Scan for the cell matching the given text and deliver its (x, y) coordinate at center. 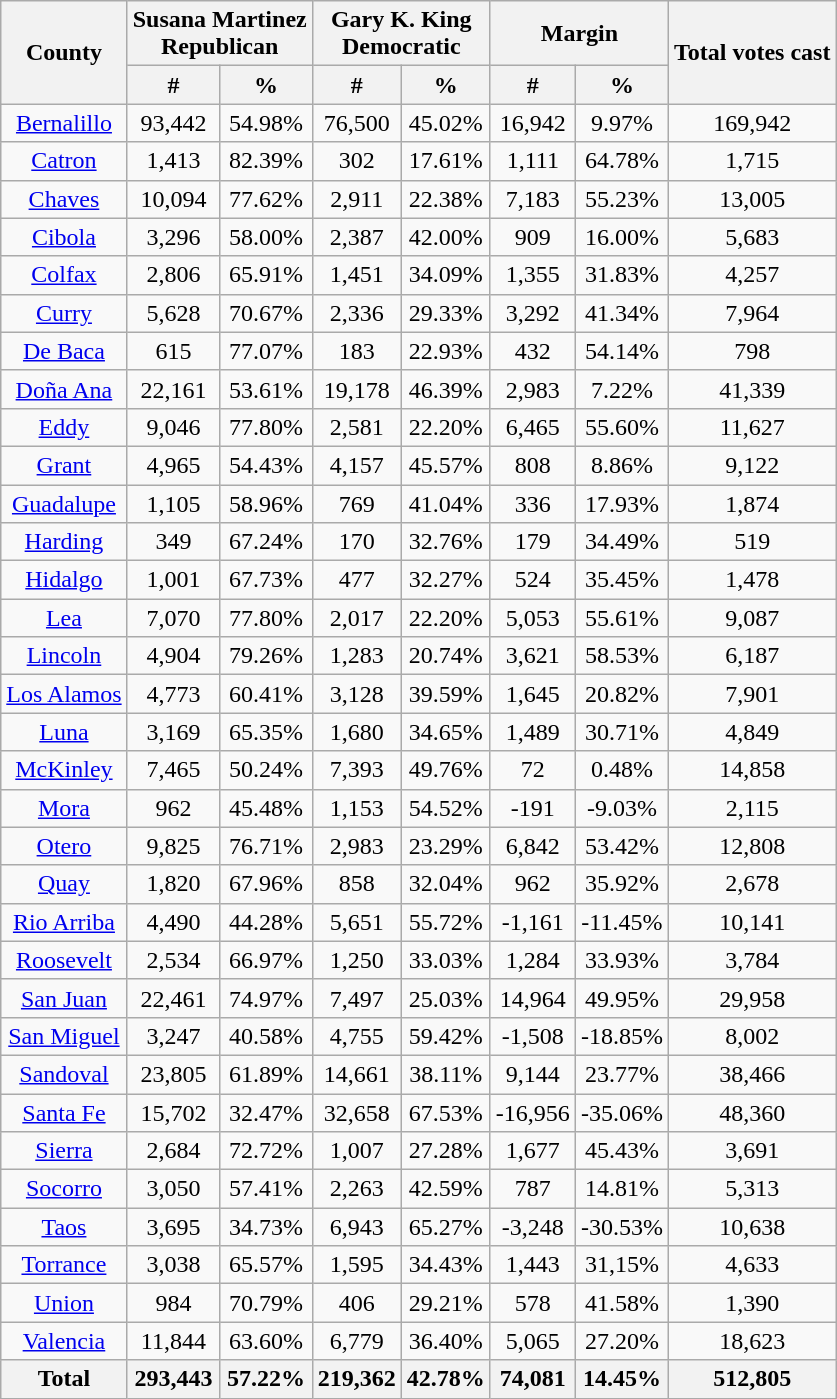
34.43% (446, 1265)
4,755 (356, 1036)
20.74% (446, 656)
4,490 (174, 922)
76.71% (266, 846)
77.62% (266, 199)
72.72% (266, 1151)
-191 (532, 808)
Sierra (64, 1151)
1,820 (174, 884)
1,105 (174, 503)
293,443 (174, 1379)
14.81% (622, 1189)
5,313 (752, 1189)
808 (532, 465)
1,250 (356, 960)
70.67% (266, 313)
23.77% (622, 1074)
6,842 (532, 846)
53.61% (266, 389)
Union (64, 1303)
3,038 (174, 1265)
58.96% (266, 503)
1,489 (532, 732)
524 (532, 580)
615 (174, 351)
Rio Arriba (64, 922)
54.14% (622, 351)
66.97% (266, 960)
4,157 (356, 465)
11,627 (752, 427)
42.00% (446, 237)
23.29% (446, 846)
1,478 (752, 580)
Taos (64, 1227)
45.43% (622, 1151)
2,911 (356, 199)
909 (532, 237)
9.97% (622, 123)
Doña Ana (64, 389)
302 (356, 161)
1,645 (532, 694)
5,065 (532, 1341)
6,779 (356, 1341)
3,296 (174, 237)
Margin (579, 34)
49.76% (446, 770)
65.57% (266, 1265)
Grant (64, 465)
20.82% (622, 694)
4,633 (752, 1265)
55.23% (622, 199)
32.04% (446, 884)
-11.45% (622, 922)
5,683 (752, 237)
17.61% (446, 161)
45.02% (446, 123)
1,874 (752, 503)
219,362 (356, 1379)
1,677 (532, 1151)
57.41% (266, 1189)
519 (752, 542)
-3,248 (532, 1227)
10,638 (752, 1227)
-1,508 (532, 1036)
Susana MartinezRepublican (220, 34)
63.60% (266, 1341)
Socorro (64, 1189)
53.42% (622, 846)
22.38% (446, 199)
23,805 (174, 1074)
1,413 (174, 161)
44.28% (266, 922)
30.71% (622, 732)
Sandoval (64, 1074)
58.53% (622, 656)
59.42% (446, 1036)
1,153 (356, 808)
22,461 (174, 998)
64.78% (622, 161)
57.22% (266, 1379)
41,339 (752, 389)
54.98% (266, 123)
1,715 (752, 161)
6,943 (356, 1227)
9,046 (174, 427)
Mora (64, 808)
39.59% (446, 694)
578 (532, 1303)
1,680 (356, 732)
67.96% (266, 884)
Total (64, 1379)
41.04% (446, 503)
2,017 (356, 618)
2,678 (752, 884)
14,964 (532, 998)
2,806 (174, 275)
1,001 (174, 580)
336 (532, 503)
1,284 (532, 960)
67.24% (266, 542)
82.39% (266, 161)
12,808 (752, 846)
432 (532, 351)
9,144 (532, 1074)
4,849 (752, 732)
29.21% (446, 1303)
Torrance (64, 1265)
55.72% (446, 922)
170 (356, 542)
79.26% (266, 656)
Lincoln (64, 656)
8,002 (752, 1036)
29.33% (446, 313)
Harding (64, 542)
41.58% (622, 1303)
27.28% (446, 1151)
38.11% (446, 1074)
7,070 (174, 618)
1,390 (752, 1303)
65.27% (446, 1227)
Chaves (64, 199)
984 (174, 1303)
Curry (64, 313)
32,658 (356, 1113)
32.47% (266, 1113)
45.48% (266, 808)
40.58% (266, 1036)
32.76% (446, 542)
1,595 (356, 1265)
25.03% (446, 998)
34.09% (446, 275)
Catron (64, 161)
7,901 (752, 694)
County (64, 52)
32.27% (446, 580)
Quay (64, 884)
2,115 (752, 808)
9,825 (174, 846)
0.48% (622, 770)
2,263 (356, 1189)
31.83% (622, 275)
3,247 (174, 1036)
769 (356, 503)
10,094 (174, 199)
-18.85% (622, 1036)
22.93% (446, 351)
13,005 (752, 199)
Roosevelt (64, 960)
34.49% (622, 542)
61.89% (266, 1074)
1,355 (532, 275)
7.22% (622, 389)
Valencia (64, 1341)
Santa Fe (64, 1113)
42.78% (446, 1379)
74,081 (532, 1379)
2,387 (356, 237)
7,393 (356, 770)
93,442 (174, 123)
4,965 (174, 465)
55.60% (622, 427)
Lea (64, 618)
-35.06% (622, 1113)
3,050 (174, 1189)
27.20% (622, 1341)
60.41% (266, 694)
35.45% (622, 580)
-30.53% (622, 1227)
11,844 (174, 1341)
76,500 (356, 123)
17.93% (622, 503)
45.57% (446, 465)
-9.03% (622, 808)
38,466 (752, 1074)
5,651 (356, 922)
3,169 (174, 732)
477 (356, 580)
22,161 (174, 389)
9,087 (752, 618)
798 (752, 351)
65.35% (266, 732)
70.79% (266, 1303)
183 (356, 351)
San Miguel (64, 1036)
787 (532, 1189)
9,122 (752, 465)
42.59% (446, 1189)
34.73% (266, 1227)
406 (356, 1303)
Otero (64, 846)
50.24% (266, 770)
1,007 (356, 1151)
Colfax (64, 275)
7,964 (752, 313)
6,187 (752, 656)
18,623 (752, 1341)
16,942 (532, 123)
Guadalupe (64, 503)
58.00% (266, 237)
33.93% (622, 960)
19,178 (356, 389)
3,784 (752, 960)
5,628 (174, 313)
2,336 (356, 313)
31,15% (622, 1265)
-16,956 (532, 1113)
3,621 (532, 656)
Cibola (64, 237)
3,292 (532, 313)
49.95% (622, 998)
10,141 (752, 922)
McKinley (64, 770)
Gary K. KingDemocratic (401, 34)
San Juan (64, 998)
1,283 (356, 656)
34.65% (446, 732)
15,702 (174, 1113)
36.40% (446, 1341)
349 (174, 542)
4,904 (174, 656)
41.34% (622, 313)
35.92% (622, 884)
2,534 (174, 960)
Total votes cast (752, 52)
33.03% (446, 960)
16.00% (622, 237)
Eddy (64, 427)
46.39% (446, 389)
1,451 (356, 275)
14,661 (356, 1074)
14.45% (622, 1379)
55.61% (622, 618)
5,053 (532, 618)
67.53% (446, 1113)
7,465 (174, 770)
3,695 (174, 1227)
3,128 (356, 694)
54.52% (446, 808)
1,443 (532, 1265)
7,497 (356, 998)
179 (532, 542)
65.91% (266, 275)
Hidalgo (64, 580)
7,183 (532, 199)
2,581 (356, 427)
De Baca (64, 351)
14,858 (752, 770)
Bernalillo (64, 123)
74.97% (266, 998)
Los Alamos (64, 694)
29,958 (752, 998)
6,465 (532, 427)
54.43% (266, 465)
-1,161 (532, 922)
67.73% (266, 580)
48,360 (752, 1113)
1,111 (532, 161)
72 (532, 770)
8.86% (622, 465)
Luna (64, 732)
4,773 (174, 694)
77.07% (266, 351)
2,684 (174, 1151)
512,805 (752, 1379)
3,691 (752, 1151)
4,257 (752, 275)
169,942 (752, 123)
858 (356, 884)
